Capture the cell that displays the provided text and extract its [X, Y] central coordinate. 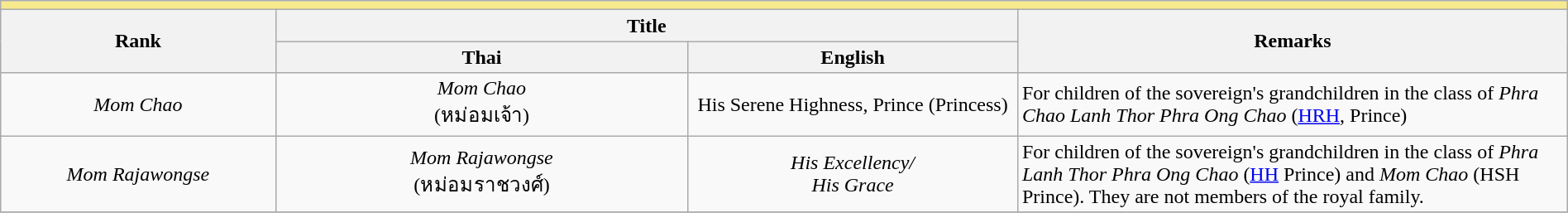
Mom Chao (หม่อมเจ้า) [481, 104]
English [853, 57]
Mom Rajawongse [138, 174]
Mom Chao [138, 104]
Mom Rajawongse (หม่อมราชวงศ์) [481, 174]
Title [647, 26]
Remarks [1292, 41]
Rank [138, 41]
His Serene Highness, Prince (Princess) [853, 104]
For children of the sovereign's grandchildren in the class of Phra Chao Lanh Thor Phra Ong Chao (HRH, Prince) [1292, 104]
His Excellency/His Grace [853, 174]
Thai [481, 57]
